Pinpoint the cell where the given text exists, returning its (X, Y) midpoint coordinate. 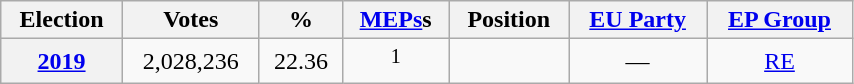
2019 (62, 62)
EU Party (638, 20)
EP Group (780, 20)
Votes (190, 20)
RE (780, 62)
Election (62, 20)
— (638, 62)
MEPss (396, 20)
Position (509, 20)
1 (396, 62)
22.36 (300, 62)
% (300, 20)
2,028,236 (190, 62)
